Scan for the cell matching the given text and deliver its (x, y) coordinate at center. 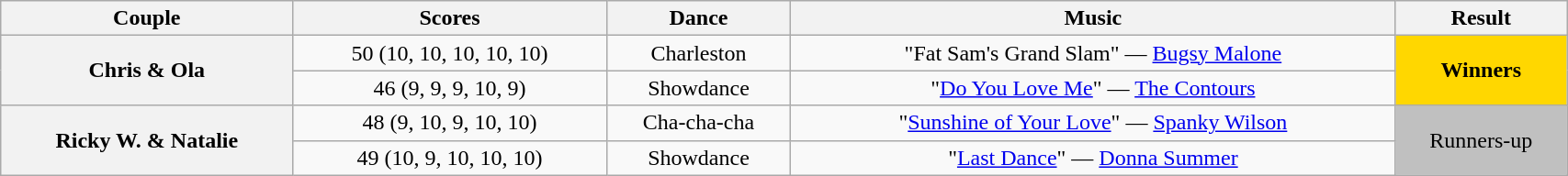
49 (10, 9, 10, 10, 10) (450, 158)
Runners-up (1481, 140)
Winners (1481, 71)
Scores (450, 18)
48 (9, 10, 9, 10, 10) (450, 123)
"Last Dance" — Donna Summer (1093, 158)
46 (9, 9, 9, 10, 9) (450, 88)
"Do You Love Me" — The Contours (1093, 88)
Ricky W. & Natalie (147, 140)
Charleston (698, 53)
Dance (698, 18)
"Sunshine of Your Love" — Spanky Wilson (1093, 123)
"Fat Sam's Grand Slam" — Bugsy Malone (1093, 53)
Result (1481, 18)
50 (10, 10, 10, 10, 10) (450, 53)
Cha-cha-cha (698, 123)
Music (1093, 18)
Couple (147, 18)
Chris & Ola (147, 71)
